Find where the given text appears and provide that cell's center as (x, y) coordinate. 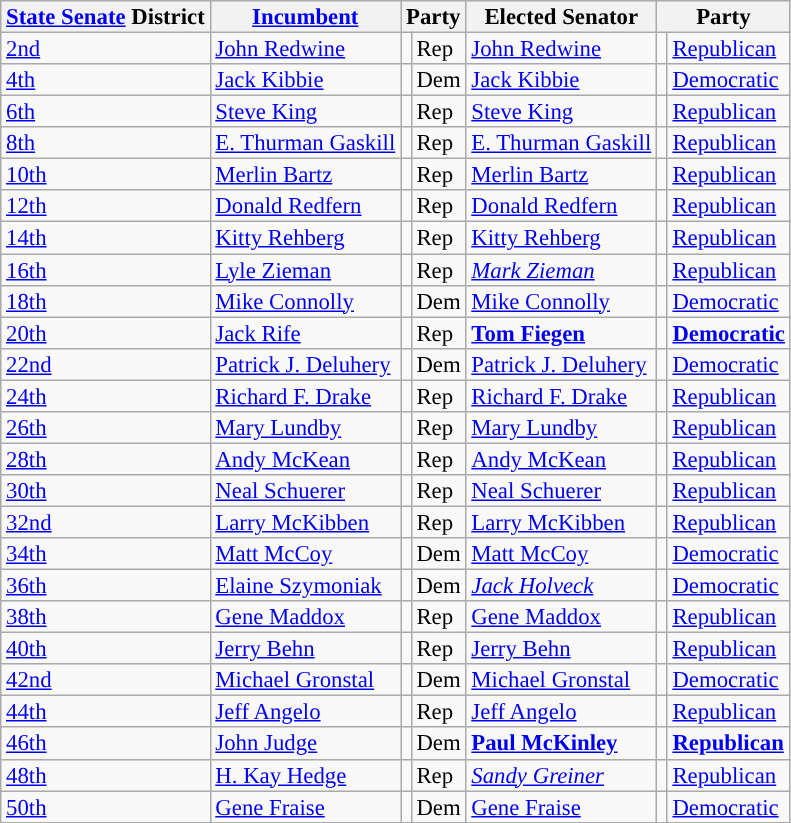
34th (106, 554)
40th (106, 649)
Paul McKinley (561, 744)
State Senate District (106, 17)
42nd (106, 680)
22nd (106, 364)
Elaine Szymoniak (305, 586)
46th (106, 744)
28th (106, 459)
Elected Senator (561, 17)
Jack Holveck (561, 586)
26th (106, 428)
18th (106, 301)
12th (106, 206)
30th (106, 491)
20th (106, 333)
Incumbent (305, 17)
Sandy Greiner (561, 775)
32nd (106, 522)
38th (106, 617)
4th (106, 80)
2nd (106, 49)
Jack Rife (305, 333)
Lyle Zieman (305, 270)
16th (106, 270)
10th (106, 175)
48th (106, 775)
Tom Fiegen (561, 333)
6th (106, 112)
H. Kay Hedge (305, 775)
24th (106, 396)
John Judge (305, 744)
44th (106, 712)
36th (106, 586)
Mark Zieman (561, 270)
50th (106, 807)
14th (106, 238)
8th (106, 143)
